Capture the cell that displays the provided text and extract its [X, Y] central coordinate. 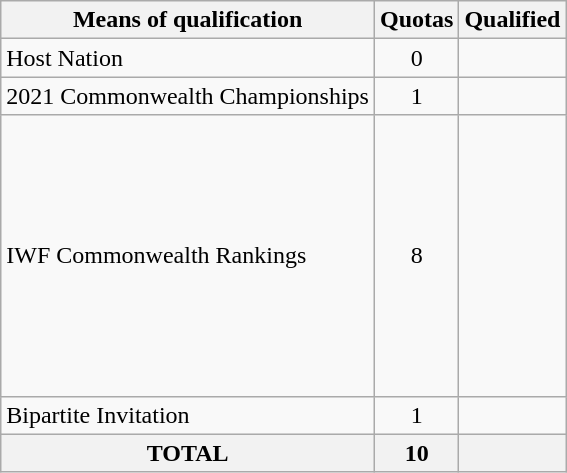
Means of qualification [188, 20]
TOTAL [188, 453]
8 [416, 256]
IWF Commonwealth Rankings [188, 256]
Host Nation [188, 58]
2021 Commonwealth Championships [188, 96]
Qualified [512, 20]
Quotas [416, 20]
10 [416, 453]
Bipartite Invitation [188, 415]
0 [416, 58]
